Search for the cell housing the specified text and yield its [X, Y] center coordinate. 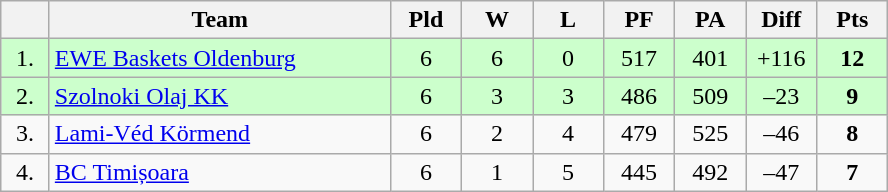
9 [852, 96]
445 [640, 172]
525 [710, 134]
Szolnoki Olaj KK [220, 96]
Diff [782, 20]
1. [26, 58]
PA [710, 20]
W [496, 20]
509 [710, 96]
1 [496, 172]
Pld [426, 20]
7 [852, 172]
PF [640, 20]
3. [26, 134]
12 [852, 58]
BC Timișoara [220, 172]
Pts [852, 20]
4. [26, 172]
EWE Baskets Oldenburg [220, 58]
–47 [782, 172]
L [568, 20]
5 [568, 172]
+116 [782, 58]
–23 [782, 96]
Lami-Véd Körmend [220, 134]
486 [640, 96]
479 [640, 134]
Team [220, 20]
2 [496, 134]
401 [710, 58]
492 [710, 172]
0 [568, 58]
4 [568, 134]
–46 [782, 134]
8 [852, 134]
2. [26, 96]
517 [640, 58]
